Return (X, Y) of the center of cell containing provided text 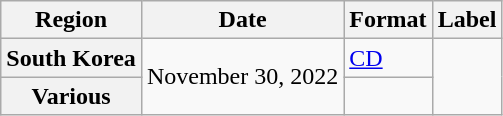
CD (388, 58)
South Korea (72, 58)
Label (467, 20)
Various (72, 96)
November 30, 2022 (242, 77)
Region (72, 20)
Date (242, 20)
Format (388, 20)
